Return the [x, y] coordinate for the center point of the cell that contains the specified text.  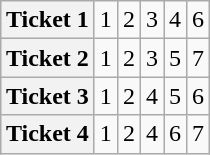
Ticket 1 [47, 20]
Ticket 4 [47, 134]
Ticket 3 [47, 96]
Ticket 2 [47, 58]
